Find where the given text appears and provide that cell's center as (x, y) coordinate. 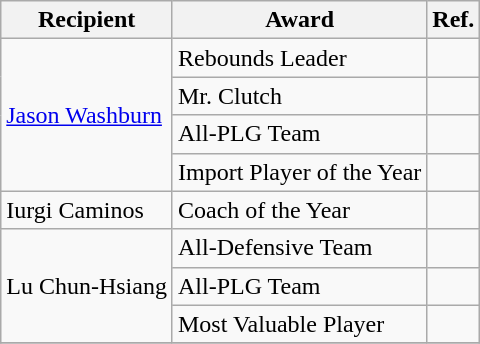
Rebounds Leader (299, 58)
All-Defensive Team (299, 248)
Iurgi Caminos (87, 210)
Jason Washburn (87, 115)
Most Valuable Player (299, 324)
Coach of the Year (299, 210)
Award (299, 20)
Lu Chun-Hsiang (87, 286)
Import Player of the Year (299, 172)
Mr. Clutch (299, 96)
Ref. (454, 20)
Recipient (87, 20)
